Return (x, y) of the center of cell containing provided text 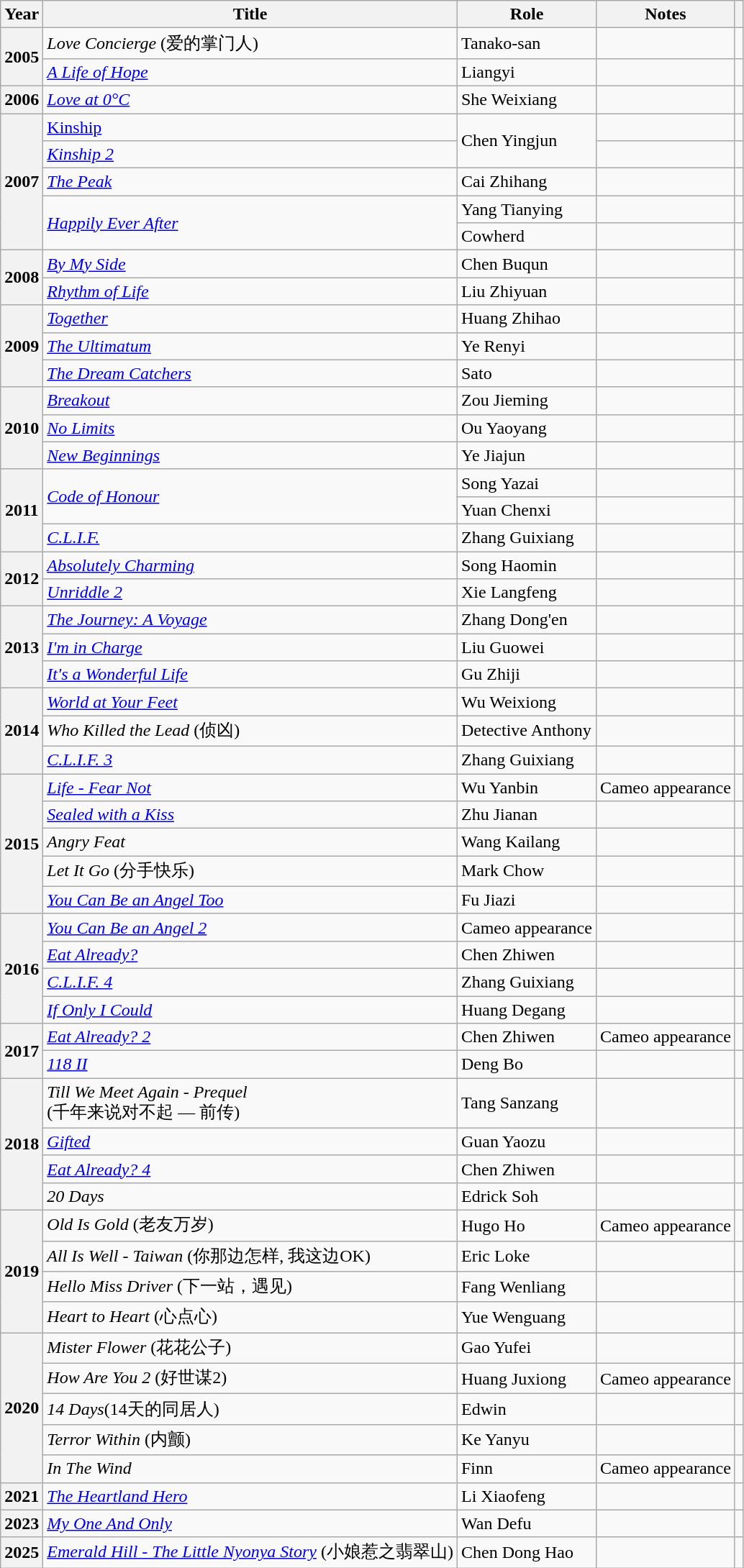
The Journey: A Voyage (250, 620)
Hugo Ho (527, 1226)
C.L.I.F. 4 (250, 982)
How Are You 2 (好世谋2) (250, 1378)
Cowherd (527, 237)
Love at 0°C (250, 99)
Who Killed the Lead (侦凶) (250, 731)
Code of Honour (250, 496)
14 Days(14天的同居人) (250, 1410)
In The Wind (250, 1469)
Eric Loke (527, 1256)
Fang Wenliang (527, 1287)
Till We Meet Again - Prequel (千年来说对不起 — 前传) (250, 1103)
2018 (22, 1144)
Sealed with a Kiss (250, 815)
By My Side (250, 264)
Kinship 2 (250, 155)
2006 (22, 99)
Yue Wenguang (527, 1318)
No Limits (250, 428)
Guan Yaozu (527, 1141)
118 II (250, 1065)
Absolutely Charming (250, 565)
Breakout (250, 401)
Gu Zhiji (527, 675)
Ye Renyi (527, 346)
Tanako-san (527, 43)
Emerald Hill - The Little Nyonya Story (小娘惹之翡翠山) (250, 1552)
Wu Weixiong (527, 702)
2011 (22, 510)
2015 (22, 844)
Wan Defu (527, 1523)
2010 (22, 428)
Wu Yanbin (527, 788)
If Only I Could (250, 1009)
Eat Already? 4 (250, 1169)
Ye Jiajun (527, 455)
Angry Feat (250, 842)
Together (250, 319)
I'm in Charge (250, 647)
Hello Miss Driver (下一站，遇见) (250, 1287)
2025 (22, 1552)
Cai Zhihang (527, 182)
The Peak (250, 182)
Liangyi (527, 72)
Finn (527, 1469)
Heart to Heart (心点心) (250, 1318)
Year (22, 14)
Zhu Jianan (527, 815)
Song Haomin (527, 565)
2007 (22, 182)
Chen Buqun (527, 264)
20 Days (250, 1196)
Chen Yingjun (527, 141)
Let It Go (分手快乐) (250, 872)
You Can Be an Angel 2 (250, 927)
Life - Fear Not (250, 788)
Rhythm of Life (250, 291)
Huang Juxiong (527, 1378)
Huang Degang (527, 1009)
Ou Yaoyang (527, 428)
Li Xiaofeng (527, 1496)
Unriddle 2 (250, 593)
2021 (22, 1496)
Happily Ever After (250, 223)
Yuan Chenxi (527, 510)
2013 (22, 647)
Gifted (250, 1141)
2014 (22, 731)
Old Is Gold (老友万岁) (250, 1226)
Liu Zhiyuan (527, 291)
Eat Already? (250, 954)
Detective Anthony (527, 731)
Terror Within (内颤) (250, 1440)
Ke Yanyu (527, 1440)
Deng Bo (527, 1065)
2019 (22, 1271)
Love Concierge (爱的掌门人) (250, 43)
Fu Jiazi (527, 900)
Mister Flower (花花公子) (250, 1348)
2012 (22, 578)
Liu Guowei (527, 647)
Wang Kailang (527, 842)
She Weixiang (527, 99)
Gao Yufei (527, 1348)
Zhang Dong'en (527, 620)
Notes (665, 14)
Role (527, 14)
Mark Chow (527, 872)
My One And Only (250, 1523)
2008 (22, 278)
2016 (22, 968)
Chen Dong Hao (527, 1552)
The Heartland Hero (250, 1496)
Edrick Soh (527, 1196)
Huang Zhihao (527, 319)
New Beginnings (250, 455)
Sato (527, 373)
2009 (22, 346)
The Dream Catchers (250, 373)
Tang Sanzang (527, 1103)
You Can Be an Angel Too (250, 900)
C.L.I.F. 3 (250, 760)
2020 (22, 1408)
Eat Already? 2 (250, 1037)
Yang Tianying (527, 209)
2005 (22, 58)
The Ultimatum (250, 346)
C.L.I.F. (250, 537)
Title (250, 14)
Xie Langfeng (527, 593)
2017 (22, 1051)
Edwin (527, 1410)
Kinship (250, 127)
Zou Jieming (527, 401)
Song Yazai (527, 483)
It's a Wonderful Life (250, 675)
2023 (22, 1523)
A Life of Hope (250, 72)
All Is Well - Taiwan (你那边怎样, 我这边OK) (250, 1256)
World at Your Feet (250, 702)
